Provide the [X, Y] coordinate of the cell's center where the given text is located.  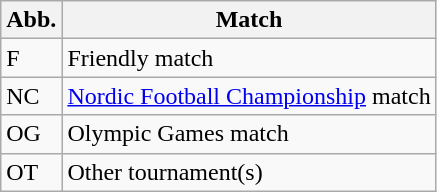
NC [32, 96]
F [32, 58]
Nordic Football Championship match [249, 96]
Olympic Games match [249, 134]
Match [249, 20]
Friendly match [249, 58]
OG [32, 134]
Abb. [32, 20]
Other tournament(s) [249, 172]
OT [32, 172]
